Identify which cell holds the provided text, then report its [x, y] central coordinate. 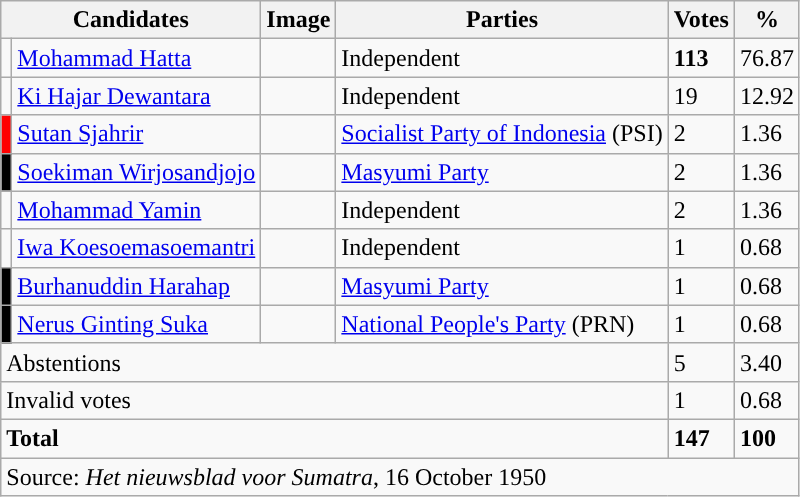
National People's Party (PRN) [502, 324]
Burhanuddin Harahap [136, 286]
Ki Hajar Dewantara [136, 96]
100 [766, 438]
147 [701, 438]
5 [701, 362]
76.87 [766, 58]
Socialist Party of Indonesia (PSI) [502, 134]
Total [334, 438]
12.92 [766, 96]
Candidates [131, 20]
Nerus Ginting Suka [136, 324]
Iwa Koesoemasoemantri [136, 248]
Votes [701, 20]
19 [701, 96]
113 [701, 58]
Mohammad Yamin [136, 210]
Image [298, 20]
Soekiman Wirjosandjojo [136, 172]
Abstentions [334, 362]
Mohammad Hatta [136, 58]
Parties [502, 20]
Invalid votes [334, 400]
3.40 [766, 362]
Source: Het nieuwsblad voor Sumatra, 16 October 1950 [400, 477]
Sutan Sjahrir [136, 134]
% [766, 20]
